Provide the (X, Y) coordinate of the cell's center where the given text is located.  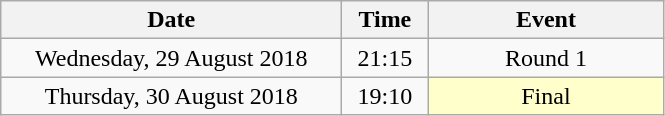
19:10 (385, 96)
Round 1 (546, 58)
Time (385, 20)
Thursday, 30 August 2018 (172, 96)
Date (172, 20)
Wednesday, 29 August 2018 (172, 58)
Final (546, 96)
Event (546, 20)
21:15 (385, 58)
